Capture the cell that displays the provided text and extract its [X, Y] central coordinate. 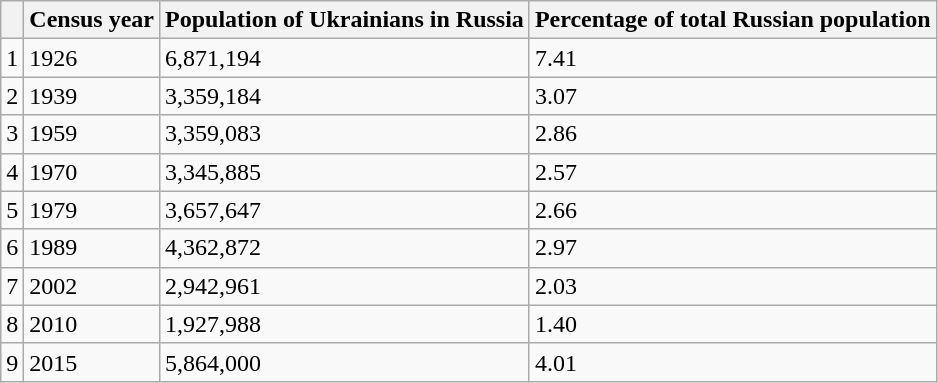
1970 [92, 172]
2015 [92, 362]
6,871,194 [345, 58]
9 [12, 362]
2.66 [732, 210]
Census year [92, 20]
5 [12, 210]
6 [12, 248]
1979 [92, 210]
2,942,961 [345, 286]
Population of Ukrainians in Russia [345, 20]
1926 [92, 58]
4,362,872 [345, 248]
2002 [92, 286]
2.97 [732, 248]
2.86 [732, 134]
1 [12, 58]
1939 [92, 96]
7 [12, 286]
5,864,000 [345, 362]
2.03 [732, 286]
1959 [92, 134]
3,359,184 [345, 96]
4 [12, 172]
1989 [92, 248]
3,345,885 [345, 172]
1,927,988 [345, 324]
1.40 [732, 324]
3,359,083 [345, 134]
7.41 [732, 58]
Percentage of total Russian population [732, 20]
3,657,647 [345, 210]
8 [12, 324]
2 [12, 96]
2010 [92, 324]
3 [12, 134]
3.07 [732, 96]
2.57 [732, 172]
4.01 [732, 362]
